Return the (X, Y) coordinate for the center point of the cell that contains the specified text.  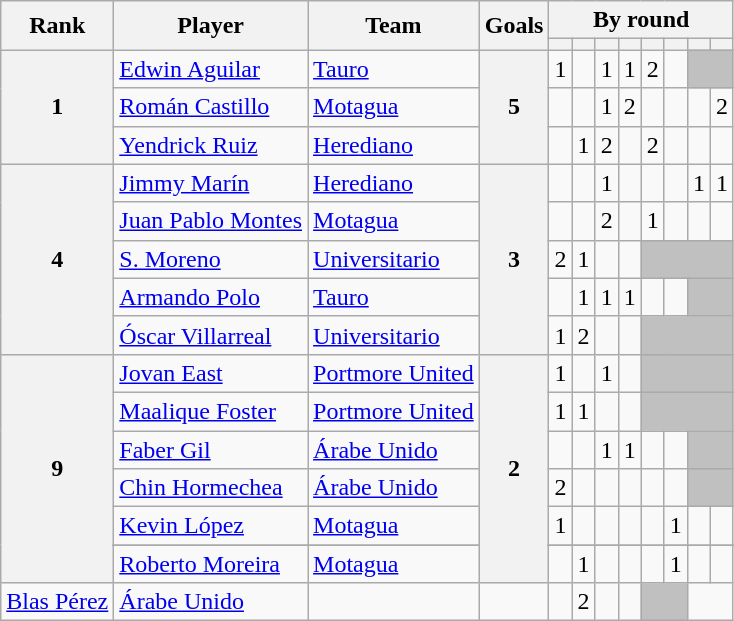
Óscar Villarreal (211, 335)
Maalique Foster (211, 411)
Armando Polo (211, 297)
3 (514, 259)
Kevin López (211, 526)
Goals (514, 26)
Blas Pérez (58, 602)
By round (641, 20)
Rank (58, 26)
4 (58, 259)
Edwin Aguilar (211, 69)
Jovan East (211, 373)
Team (394, 26)
Jimmy Marín (211, 183)
Player (211, 26)
Román Castillo (211, 107)
Chin Hormechea (211, 488)
Yendrick Ruiz (211, 145)
Juan Pablo Montes (211, 221)
S. Moreno (211, 259)
Roberto Moreira (211, 564)
9 (58, 468)
5 (514, 107)
Faber Gil (211, 449)
